From the cell containing the given text, extract its center point as [x, y] coordinate. 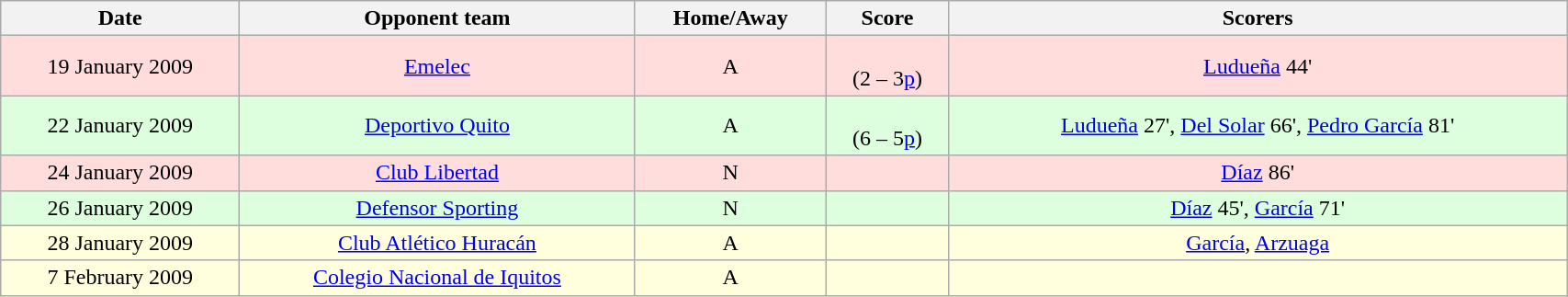
Emelec [437, 66]
Club Libertad [437, 173]
Ludueña 44' [1258, 66]
28 January 2009 [120, 243]
Deportivo Quito [437, 125]
García, Arzuaga [1258, 243]
Scorers [1258, 18]
Score [887, 18]
24 January 2009 [120, 173]
26 January 2009 [120, 208]
Club Atlético Huracán [437, 243]
(6 – 5p) [887, 125]
Díaz 86' [1258, 173]
Defensor Sporting [437, 208]
Díaz 45', García 71' [1258, 208]
7 February 2009 [120, 278]
Ludueña 27', Del Solar 66', Pedro García 81' [1258, 125]
Home/Away [730, 18]
Date [120, 18]
Colegio Nacional de Iquitos [437, 278]
Opponent team [437, 18]
(2 – 3p) [887, 66]
19 January 2009 [120, 66]
22 January 2009 [120, 125]
